Output the (X, Y) coordinate of the center of the cell containing the given text.  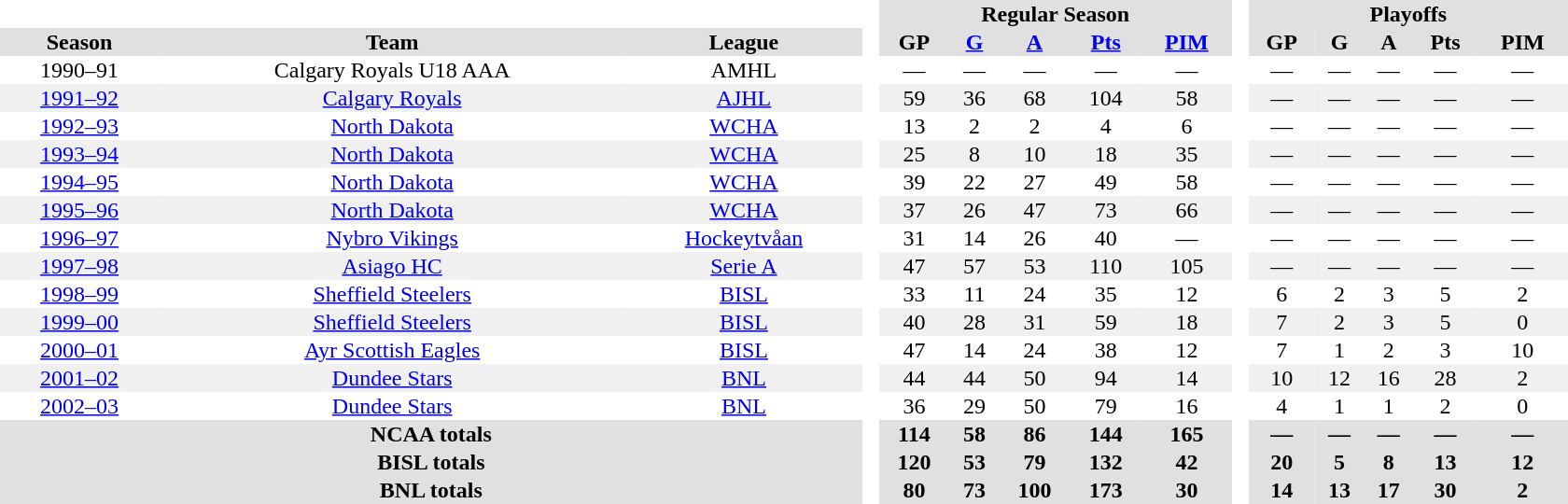
Nybro Vikings (392, 238)
94 (1106, 378)
Ayr Scottish Eagles (392, 350)
37 (914, 210)
AMHL (744, 70)
120 (914, 462)
2002–03 (79, 406)
114 (914, 434)
League (744, 42)
2001–02 (79, 378)
Hockeytvåan (744, 238)
27 (1034, 182)
1993–94 (79, 154)
132 (1106, 462)
Playoffs (1408, 14)
11 (974, 294)
80 (914, 490)
1992–93 (79, 126)
104 (1106, 98)
AJHL (744, 98)
110 (1106, 266)
144 (1106, 434)
1997–98 (79, 266)
42 (1187, 462)
2000–01 (79, 350)
22 (974, 182)
BISL totals (431, 462)
BNL totals (431, 490)
17 (1389, 490)
1999–00 (79, 322)
49 (1106, 182)
1996–97 (79, 238)
Asiago HC (392, 266)
173 (1106, 490)
Serie A (744, 266)
66 (1187, 210)
Calgary Royals U18 AAA (392, 70)
1998–99 (79, 294)
Season (79, 42)
105 (1187, 266)
86 (1034, 434)
57 (974, 266)
39 (914, 182)
33 (914, 294)
68 (1034, 98)
1991–92 (79, 98)
Regular Season (1055, 14)
100 (1034, 490)
1994–95 (79, 182)
1990–91 (79, 70)
20 (1282, 462)
NCAA totals (431, 434)
38 (1106, 350)
Team (392, 42)
1995–96 (79, 210)
29 (974, 406)
25 (914, 154)
Calgary Royals (392, 98)
165 (1187, 434)
